Return [x, y] of the center of cell containing provided text 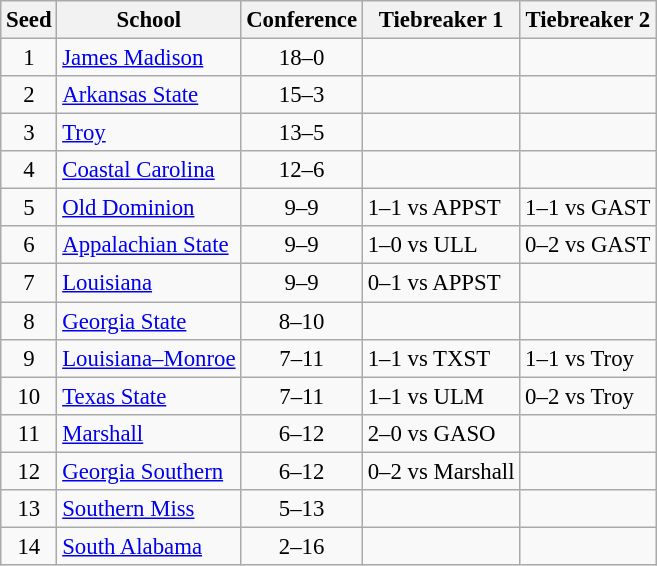
South Alabama [149, 546]
12–6 [302, 170]
0–2 vs GAST [588, 245]
2 [29, 95]
Louisiana [149, 283]
Seed [29, 20]
13 [29, 509]
1–1 vs ULM [440, 396]
2–16 [302, 546]
11 [29, 433]
1 [29, 58]
14 [29, 546]
Appalachian State [149, 245]
0–2 vs Troy [588, 396]
Tiebreaker 2 [588, 20]
3 [29, 133]
Troy [149, 133]
James Madison [149, 58]
13–5 [302, 133]
1–1 vs Troy [588, 358]
1–1 vs TXST [440, 358]
Arkansas State [149, 95]
Georgia State [149, 321]
Marshall [149, 433]
7 [29, 283]
1–0 vs ULL [440, 245]
1–1 vs APPST [440, 208]
Tiebreaker 1 [440, 20]
8 [29, 321]
1–1 vs GAST [588, 208]
Coastal Carolina [149, 170]
5–13 [302, 509]
School [149, 20]
0–1 vs APPST [440, 283]
Georgia Southern [149, 471]
15–3 [302, 95]
10 [29, 396]
Conference [302, 20]
Louisiana–Monroe [149, 358]
9 [29, 358]
2–0 vs GASO [440, 433]
6 [29, 245]
4 [29, 170]
Southern Miss [149, 509]
8–10 [302, 321]
Old Dominion [149, 208]
5 [29, 208]
12 [29, 471]
0–2 vs Marshall [440, 471]
18–0 [302, 58]
Texas State [149, 396]
